Capture the cell that displays the provided text and extract its (X, Y) central coordinate. 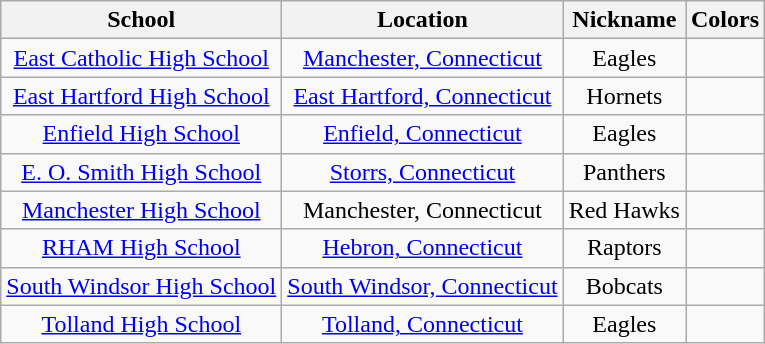
Enfield High School (142, 134)
E. O. Smith High School (142, 172)
Tolland High School (142, 324)
Nickname (624, 20)
Hebron, Connecticut (422, 248)
Tolland, Connecticut (422, 324)
Enfield, Connecticut (422, 134)
Red Hawks (624, 210)
East Catholic High School (142, 58)
South Windsor, Connecticut (422, 286)
East Hartford High School (142, 96)
South Windsor High School (142, 286)
East Hartford, Connecticut (422, 96)
Colors (726, 20)
Panthers (624, 172)
Hornets (624, 96)
RHAM High School (142, 248)
Manchester High School (142, 210)
Location (422, 20)
Storrs, Connecticut (422, 172)
School (142, 20)
Raptors (624, 248)
Bobcats (624, 286)
